Determine the [x, y] coordinate at the center of the cell enclosing the given text.  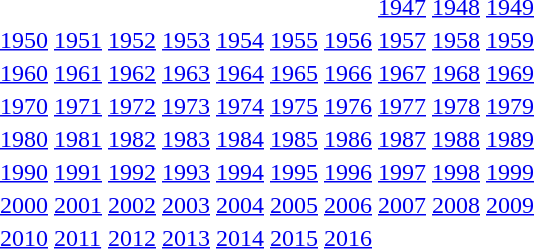
1971 [78, 106]
1966 [348, 73]
1975 [294, 106]
1961 [78, 73]
2005 [294, 205]
2008 [456, 205]
1992 [132, 172]
1973 [186, 106]
1956 [348, 40]
1991 [78, 172]
1993 [186, 172]
2006 [348, 205]
2007 [402, 205]
1972 [132, 106]
1985 [294, 139]
1994 [240, 172]
1998 [456, 172]
2003 [186, 205]
1997 [402, 172]
1984 [240, 139]
1952 [132, 40]
1958 [456, 40]
1957 [402, 40]
1986 [348, 139]
1963 [186, 73]
1962 [132, 73]
1987 [402, 139]
1955 [294, 40]
2001 [78, 205]
1976 [348, 106]
1968 [456, 73]
1988 [456, 139]
1953 [186, 40]
1983 [186, 139]
1977 [402, 106]
1978 [456, 106]
1996 [348, 172]
2004 [240, 205]
1995 [294, 172]
1965 [294, 73]
1954 [240, 40]
1964 [240, 73]
1982 [132, 139]
1967 [402, 73]
1974 [240, 106]
2002 [132, 205]
1951 [78, 40]
1981 [78, 139]
